Extract the (x, y) coordinate from the center of the cell holding the provided text.  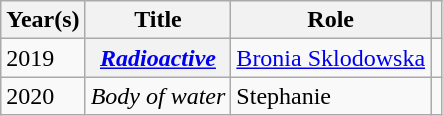
2019 (43, 58)
Role (331, 20)
2020 (43, 96)
Title (158, 20)
Bronia Sklodowska (331, 58)
Stephanie (331, 96)
Body of water (158, 96)
Radioactive (158, 58)
Year(s) (43, 20)
